Extract the [x, y] coordinate from the center of the cell holding the provided text.  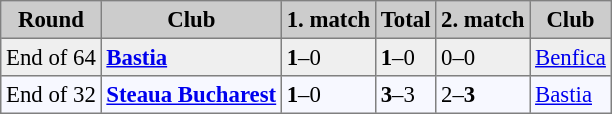
0–0 [483, 57]
Benfica [570, 57]
Steaua Bucharest [191, 95]
2–3 [483, 95]
3–3 [405, 95]
1. match [328, 20]
End of 64 [51, 57]
End of 32 [51, 95]
Round [51, 20]
2. match [483, 20]
Total [405, 20]
